Output the (X, Y) coordinate of the center of the cell containing the given text.  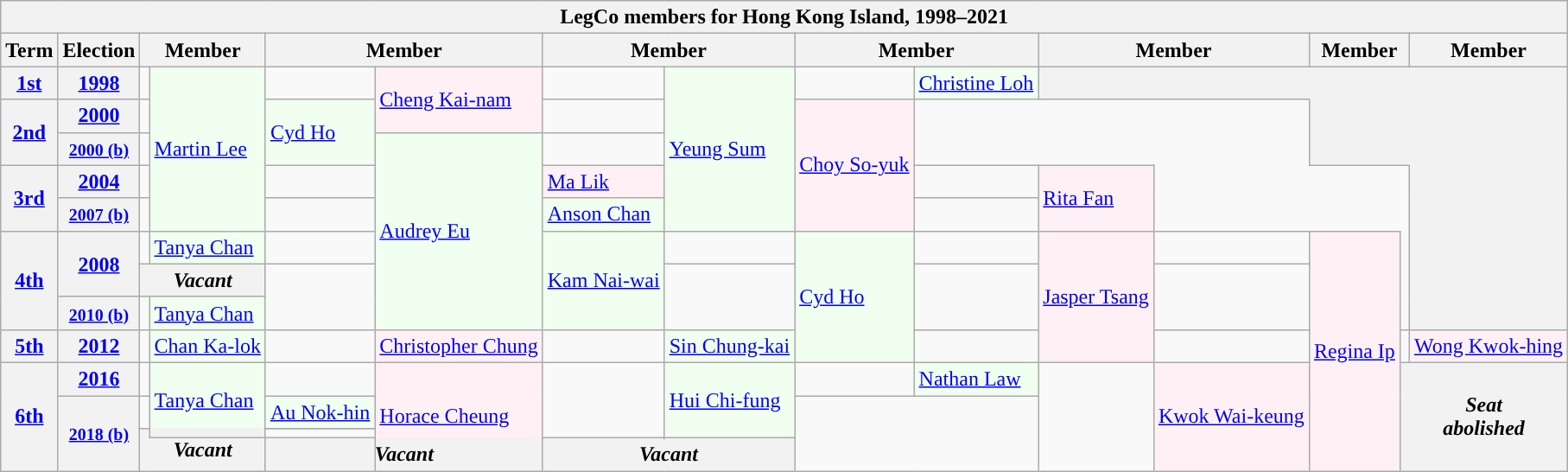
Nathan Law (976, 379)
2012 (98, 346)
Horace Cheung (459, 417)
2008 (98, 264)
2018 (b) (98, 434)
Sin Chung-kai (729, 346)
Christine Loh (976, 83)
1st (29, 83)
Au Nok-hin (320, 412)
Ma Lik (603, 182)
Audrey Eu (459, 231)
Term (29, 50)
Kwok Wai-keung (1231, 417)
2010 (b) (98, 313)
Martin Lee (207, 149)
Seatabolished (1483, 417)
5th (29, 346)
2007 (b) (98, 214)
2004 (98, 182)
Cheng Kai-nam (459, 99)
2000 (98, 116)
2016 (98, 379)
Election (98, 50)
Yeung Sum (729, 149)
Choy So-yuk (854, 165)
Chan Ka-lok (207, 346)
LegCo members for Hong Kong Island, 1998–2021 (784, 17)
Jasper Tsang (1096, 297)
4th (29, 280)
3rd (29, 198)
Anson Chan (603, 214)
2000 (b) (98, 149)
Regina Ip (1355, 351)
Christopher Chung (459, 346)
Rita Fan (1096, 198)
6th (29, 417)
1998 (98, 83)
Kam Nai-wai (603, 280)
Wong Kwok-hing (1488, 346)
2nd (29, 132)
Hui Chi-fung (729, 399)
